Provide the (X, Y) coordinate of the cell's center where the given text is located.  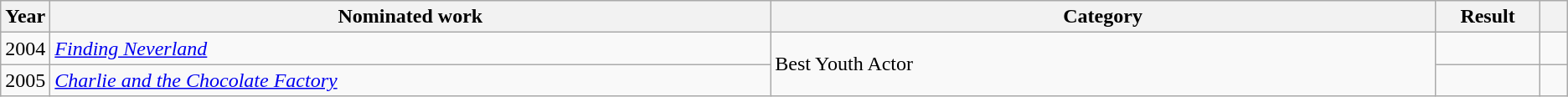
Nominated work (410, 17)
Category (1103, 17)
2004 (25, 48)
Year (25, 17)
2005 (25, 80)
Best Youth Actor (1103, 64)
Charlie and the Chocolate Factory (410, 80)
Result (1488, 17)
Finding Neverland (410, 48)
